Detect which cell encompasses the target text, then output its (X, Y) center coordinate. 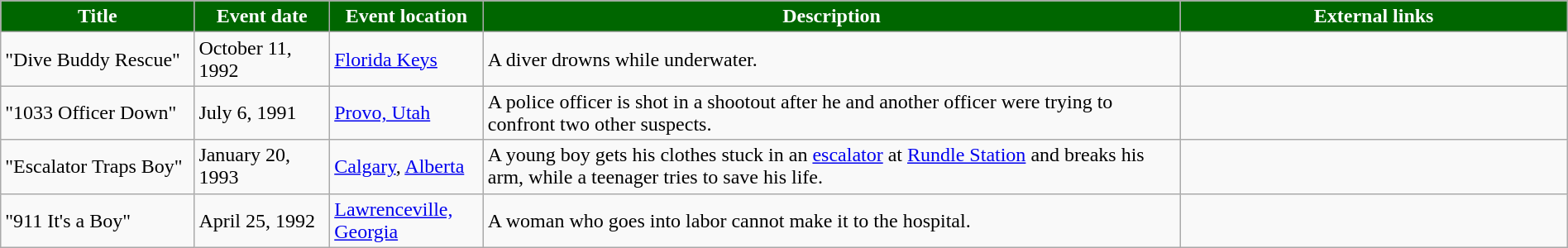
A police officer is shot in a shootout after he and another officer were trying to confront two other suspects. (832, 112)
Calgary, Alberta (407, 167)
"Dive Buddy Rescue" (98, 60)
"1033 Officer Down" (98, 112)
July 6, 1991 (262, 112)
A woman who goes into labor cannot make it to the hospital. (832, 220)
Lawrenceville, Georgia (407, 220)
October 11, 1992 (262, 60)
"911 It's a Boy" (98, 220)
"Escalator Traps Boy" (98, 167)
Title (98, 17)
Florida Keys (407, 60)
Event location (407, 17)
A young boy gets his clothes stuck in an escalator at Rundle Station and breaks his arm, while a teenager tries to save his life. (832, 167)
Description (832, 17)
Provo, Utah (407, 112)
January 20, 1993 (262, 167)
April 25, 1992 (262, 220)
Event date (262, 17)
External links (1374, 17)
A diver drowns while underwater. (832, 60)
